For the text-containing cell, return its midpoint in (x, y) coordinate format. 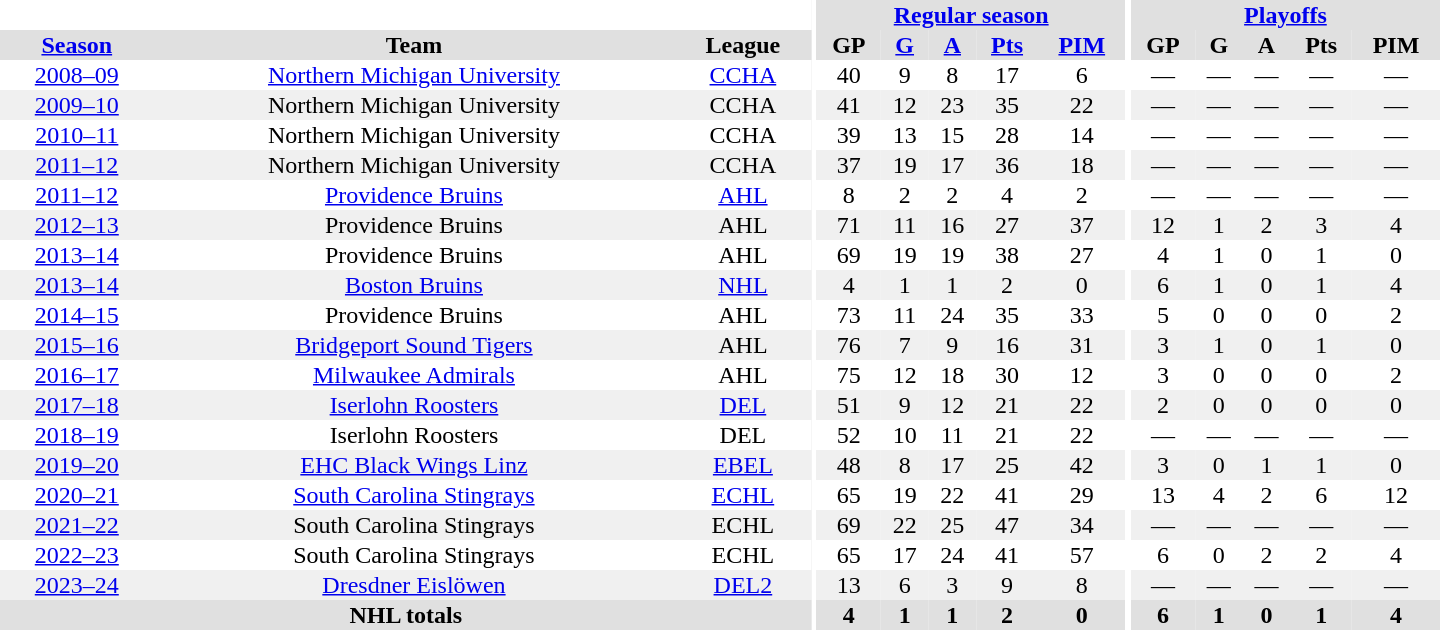
75 (849, 375)
DEL2 (742, 585)
76 (849, 345)
Bridgeport Sound Tigers (414, 345)
2022–23 (77, 555)
23 (952, 105)
29 (1082, 495)
51 (849, 405)
52 (849, 435)
2008–09 (77, 75)
2009–10 (77, 105)
Boston Bruins (414, 285)
2016–17 (77, 375)
14 (1082, 135)
71 (849, 225)
38 (1007, 255)
Season (77, 45)
NHL totals (406, 615)
57 (1082, 555)
EHC Black Wings Linz (414, 465)
2023–24 (77, 585)
2012–13 (77, 225)
31 (1082, 345)
Regular season (972, 15)
2014–15 (77, 315)
15 (952, 135)
48 (849, 465)
2010–11 (77, 135)
73 (849, 315)
EBEL (742, 465)
30 (1007, 375)
2020–21 (77, 495)
39 (849, 135)
Milwaukee Admirals (414, 375)
2021–22 (77, 525)
Playoffs (1286, 15)
34 (1082, 525)
5 (1163, 315)
36 (1007, 165)
2015–16 (77, 345)
47 (1007, 525)
Dresdner Eislöwen (414, 585)
42 (1082, 465)
Team (414, 45)
7 (905, 345)
10 (905, 435)
2018–19 (77, 435)
2019–20 (77, 465)
40 (849, 75)
2017–18 (77, 405)
NHL (742, 285)
28 (1007, 135)
33 (1082, 315)
League (742, 45)
